Capture the cell that displays the provided text and extract its (x, y) central coordinate. 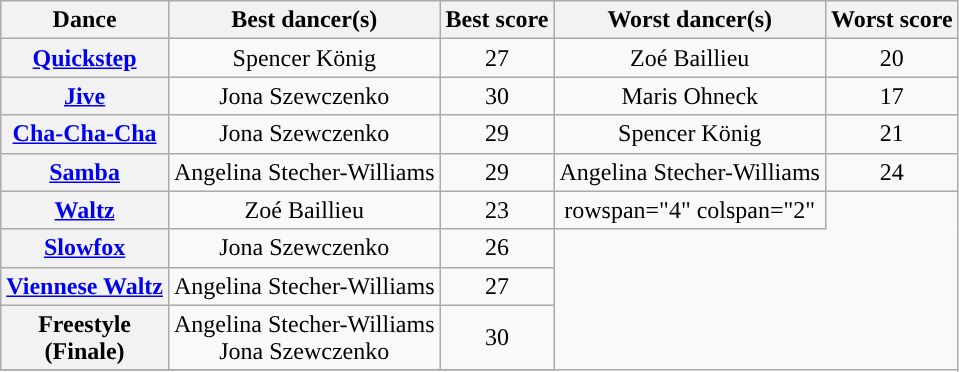
17 (892, 96)
Samba (85, 172)
Freestyle(Finale) (85, 338)
Quickstep (85, 58)
Jive (85, 96)
rowspan="4" colspan="2" (690, 210)
Waltz (85, 210)
Worst score (892, 20)
Slowfox (85, 248)
Angelina Stecher-WilliamsJona Szewczenko (304, 338)
Best score (497, 20)
24 (892, 172)
21 (892, 134)
23 (497, 210)
20 (892, 58)
26 (497, 248)
Maris Ohneck (690, 96)
Worst dancer(s) (690, 20)
Cha-Cha-Cha (85, 134)
Dance (85, 20)
Best dancer(s) (304, 20)
Viennese Waltz (85, 286)
